Provide the [X, Y] coordinate of the cell's center where the given text is located.  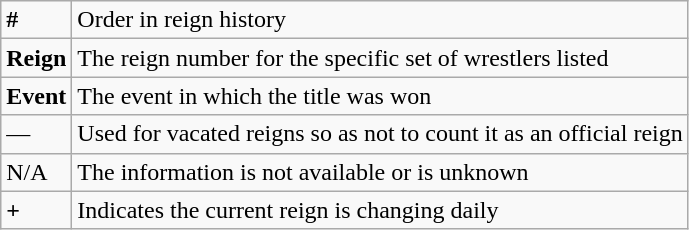
+ [36, 210]
The information is not available or is unknown [380, 172]
Indicates the current reign is changing daily [380, 210]
The event in which the title was won [380, 96]
— [36, 134]
Used for vacated reigns so as not to count it as an official reign [380, 134]
Event [36, 96]
Reign [36, 58]
The reign number for the specific set of wrestlers listed [380, 58]
N/A [36, 172]
Order in reign history [380, 20]
# [36, 20]
